Search for the cell housing the specified text and yield its [X, Y] center coordinate. 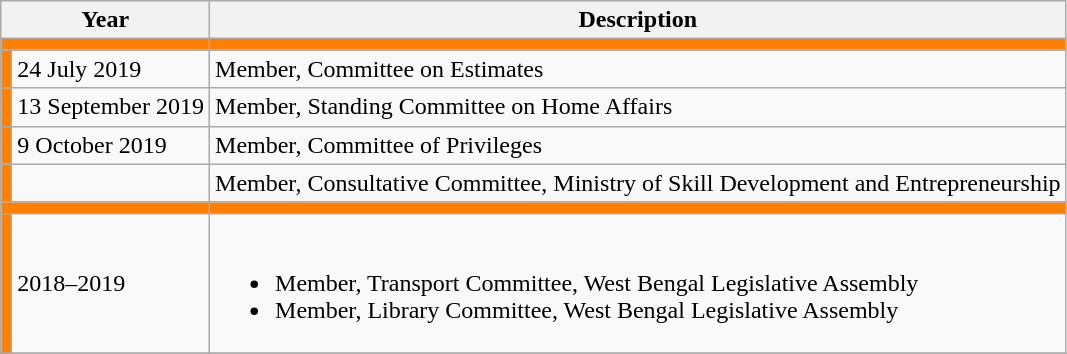
13 September 2019 [111, 107]
9 October 2019 [111, 145]
Year [106, 20]
Member, Consultative Committee, Ministry of Skill Development and Entrepreneurship [638, 183]
24 July 2019 [111, 69]
2018–2019 [111, 283]
Member, Committee on Estimates [638, 69]
Description [638, 20]
Member, Transport Committee, West Bengal Legislative AssemblyMember, Library Committee, West Bengal Legislative Assembly [638, 283]
Member, Standing Committee on Home Affairs [638, 107]
Member, Committee of Privileges [638, 145]
